From the cell containing the given text, extract its center point as [X, Y] coordinate. 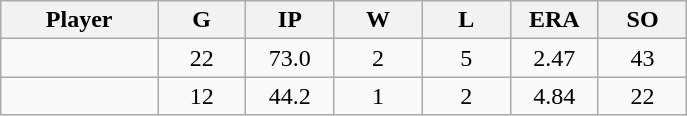
L [466, 20]
IP [290, 20]
Player [80, 20]
G [202, 20]
12 [202, 96]
44.2 [290, 96]
2.47 [554, 58]
SO [642, 20]
4.84 [554, 96]
W [378, 20]
ERA [554, 20]
43 [642, 58]
5 [466, 58]
1 [378, 96]
73.0 [290, 58]
